Scan for the cell matching the given text and deliver its (x, y) coordinate at center. 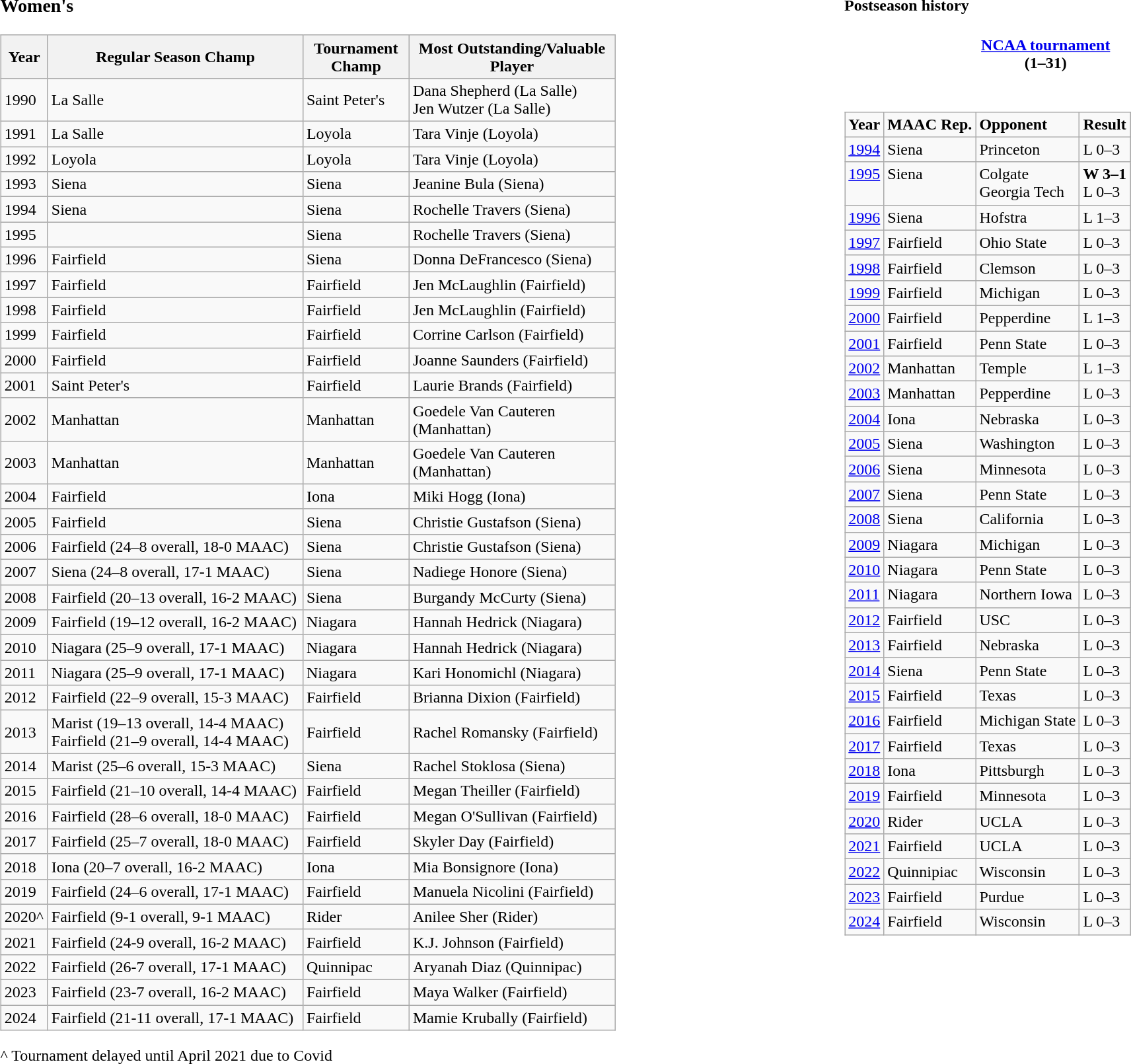
Quinnipiac (930, 872)
Skyler Day (Fairfield) (511, 841)
Fairfield (20–13 overall, 16-2 MAAC) (175, 597)
Clemson (1028, 268)
Miki Hogg (Iona) (511, 496)
Regular Season Champ (175, 57)
MAAC Rep. (930, 124)
Megan Theiller (Fairfield) (511, 791)
Rachel Romansky (Fairfield) (511, 732)
Donna DeFrancesco (Siena) (511, 260)
Maya Walker (Fairfield) (511, 993)
Northern Iowa (1028, 595)
Colgate Georgia Tech (1028, 184)
Fairfield (28–6 overall, 18-0 MAAC) (175, 816)
Most Outstanding/Valuable Player (511, 57)
Marist (25–6 overall, 15-3 MAAC) (175, 766)
Opponent (1028, 124)
W 3–1 L 0–3 (1105, 184)
Fairfield (19–12 overall, 16-2 MAAC) (175, 623)
Iona (20–7 overall, 16-2 MAAC) (175, 866)
1991 (24, 134)
Temple (1028, 369)
Anilee Sher (Rider) (511, 917)
Princeton (1028, 149)
California (1028, 519)
Burgandy McCurty (Siena) (511, 597)
Fairfield (9-1 overall, 9-1 MAAC) (175, 917)
Fairfield (26-7 overall, 17-1 MAAC) (175, 967)
Purdue (1028, 897)
Dana Shepherd (La Salle) Jen Wutzer (La Salle) (511, 99)
Fairfield (24–6 overall, 17-1 MAAC) (175, 892)
Nadiege Honore (Siena) (511, 572)
Marist (19–13 overall, 14-4 MAAC) Fairfield (21–9 overall, 14-4 MAAC) (175, 732)
Fairfield (24-9 overall, 16-2 MAAC) (175, 942)
Tournament Champ (355, 57)
Quinnipac (355, 967)
Jeanine Bula (Siena) (511, 184)
1993 (24, 184)
Mia Bonsignore (Iona) (511, 866)
Corrine Carlson (Fairfield) (511, 335)
Manuela Nicolini (Fairfield) (511, 892)
Rachel Stoklosa (Siena) (511, 766)
Ohio State (1028, 243)
Kari Honomichl (Niagara) (511, 673)
Laurie Brands (Fairfield) (511, 385)
Megan O'Sullivan (Fairfield) (511, 816)
Siena (24–8 overall, 17-1 MAAC) (175, 572)
1992 (24, 159)
Michigan State (1028, 720)
Fairfield (21–10 overall, 14-4 MAAC) (175, 791)
Joanne Saunders (Fairfield) (511, 360)
Brianna Dixion (Fairfield) (511, 698)
USC (1028, 620)
K.J. Johnson (Fairfield) (511, 942)
Pittsburgh (1028, 771)
Fairfield (25–7 overall, 18-0 MAAC) (175, 841)
1990 (24, 99)
Hofstra (1028, 217)
2020 (864, 821)
Fairfield (22–9 overall, 15-3 MAAC) (175, 698)
2020^ (24, 917)
Fairfield (21-11 overall, 17-1 MAAC) (175, 1018)
Washington (1028, 444)
Aryanah Diaz (Quinnipac) (511, 967)
Fairfield (24–8 overall, 18-0 MAAC) (175, 547)
Result (1105, 124)
Fairfield (23-7 overall, 16-2 MAAC) (175, 993)
Mamie Krubally (Fairfield) (511, 1018)
